Search for the cell housing the specified text and yield its [x, y] center coordinate. 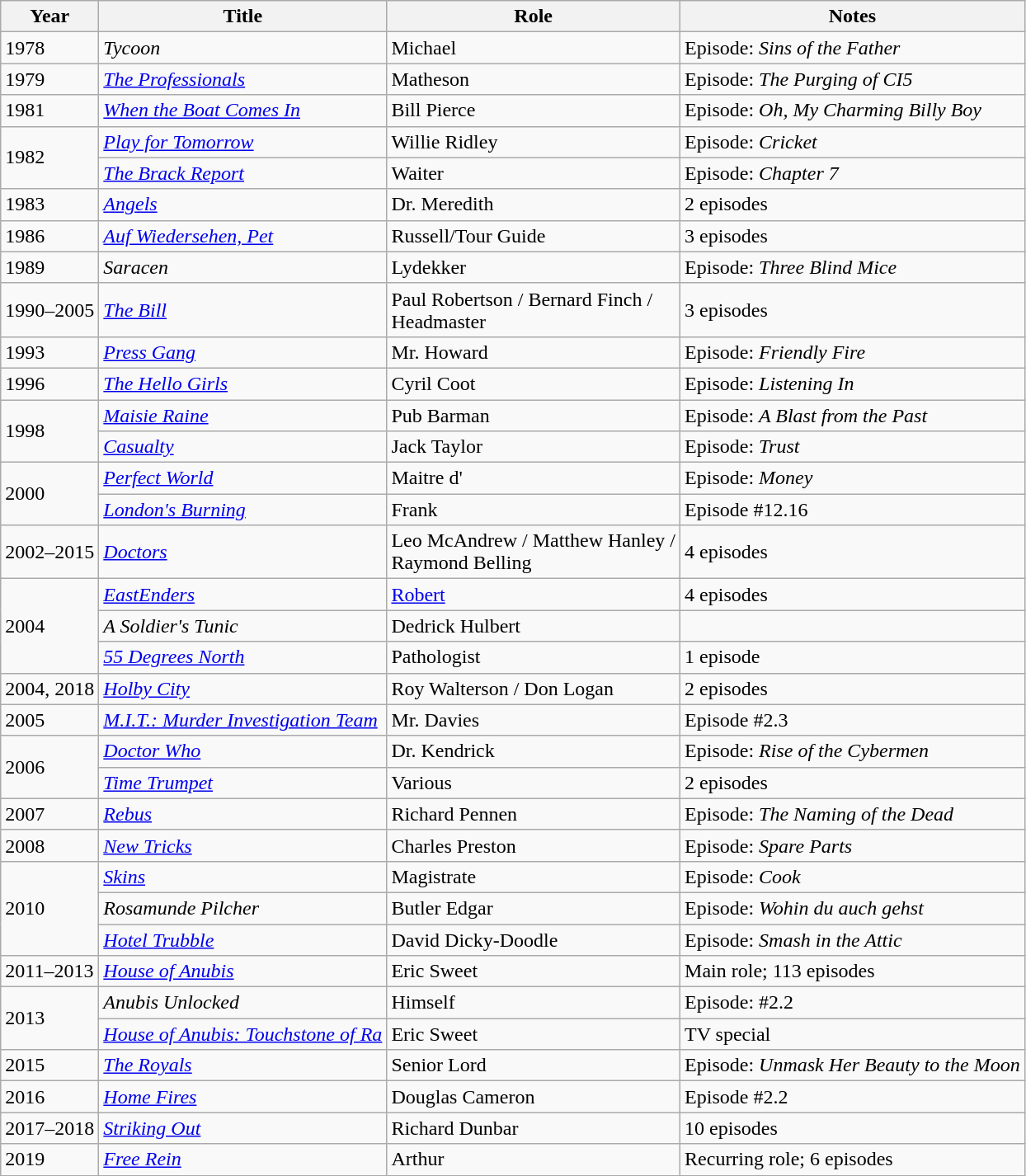
Episode: Wohin du auch gehst [853, 908]
Waiter [534, 173]
Skins [242, 877]
New Tricks [242, 845]
Richard Pennen [534, 814]
10 episodes [853, 1128]
Play for Tomorrow [242, 142]
2010 [49, 908]
55 Degrees North [242, 657]
Main role; 113 episodes [853, 971]
Holby City [242, 689]
Striking Out [242, 1128]
2008 [49, 845]
Russell/Tour Guide [534, 236]
Episode: Friendly Fire [853, 352]
Title [242, 16]
Episode #2.2 [853, 1097]
2007 [49, 814]
2000 [49, 494]
Episode: A Blast from the Past [853, 415]
Episode: Listening In [853, 383]
Douglas Cameron [534, 1097]
1982 [49, 158]
Rosamunde Pilcher [242, 908]
Michael [534, 48]
2019 [49, 1160]
Year [49, 16]
The Brack Report [242, 173]
Episode: Trust [853, 447]
Episode #12.16 [853, 510]
Episode: Unmask Her Beauty to the Moon [853, 1065]
Saracen [242, 267]
Free Rein [242, 1160]
Angels [242, 205]
Arthur [534, 1160]
Tycoon [242, 48]
2013 [49, 1018]
Frank [534, 510]
2015 [49, 1065]
Mr. Davies [534, 720]
2004, 2018 [49, 689]
When the Boat Comes In [242, 111]
2006 [49, 767]
House of Anubis: Touchstone of Ra [242, 1034]
Jack Taylor [534, 447]
1993 [49, 352]
Dr. Meredith [534, 205]
London's Burning [242, 510]
Robert [534, 595]
Himself [534, 1003]
Episode: Rise of the Cybermen [853, 751]
Pathologist [534, 657]
1990–2005 [49, 310]
Episode: Spare Parts [853, 845]
Senior Lord [534, 1065]
TV special [853, 1034]
Anubis Unlocked [242, 1003]
Home Fires [242, 1097]
Episode #2.3 [853, 720]
Charles Preston [534, 845]
Various [534, 783]
Willie Ridley [534, 142]
1981 [49, 111]
Episode: Three Blind Mice [853, 267]
2011–2013 [49, 971]
David Dicky-Doodle [534, 939]
Episode: Cricket [853, 142]
Auf Wiedersehen, Pet [242, 236]
Episode: #2.2 [853, 1003]
Roy Walterson / Don Logan [534, 689]
The Royals [242, 1065]
2005 [49, 720]
M.I.T.: Murder Investigation Team [242, 720]
1979 [49, 79]
Bill Pierce [534, 111]
Episode: The Purging of CI5 [853, 79]
1989 [49, 267]
Recurring role; 6 episodes [853, 1160]
Magistrate [534, 877]
Doctor Who [242, 751]
Pub Barman [534, 415]
1983 [49, 205]
Mr. Howard [534, 352]
2002–2015 [49, 553]
1986 [49, 236]
Cyril Coot [534, 383]
1 episode [853, 657]
Perfect World [242, 478]
Lydekker [534, 267]
Maitre d' [534, 478]
Episode: Cook [853, 877]
1996 [49, 383]
2017–2018 [49, 1128]
Episode: Money [853, 478]
Dedrick Hulbert [534, 626]
Episode: The Naming of the Dead [853, 814]
Hotel Trubble [242, 939]
The Bill [242, 310]
Richard Dunbar [534, 1128]
The Professionals [242, 79]
1998 [49, 430]
Casualty [242, 447]
2004 [49, 626]
1978 [49, 48]
Time Trumpet [242, 783]
Episode: Oh, My Charming Billy Boy [853, 111]
Doctors [242, 553]
Dr. Kendrick [534, 751]
The Hello Girls [242, 383]
Role [534, 16]
A Soldier's Tunic [242, 626]
Maisie Raine [242, 415]
Rebus [242, 814]
Notes [853, 16]
EastEnders [242, 595]
Paul Robertson / Bernard Finch /Headmaster [534, 310]
Episode: Chapter 7 [853, 173]
Butler Edgar [534, 908]
Episode: Sins of the Father [853, 48]
Matheson [534, 79]
2016 [49, 1097]
Episode: Smash in the Attic [853, 939]
Leo McAndrew / Matthew Hanley /Raymond Belling [534, 553]
Press Gang [242, 352]
House of Anubis [242, 971]
